Return [X, Y] of the center of cell containing provided text 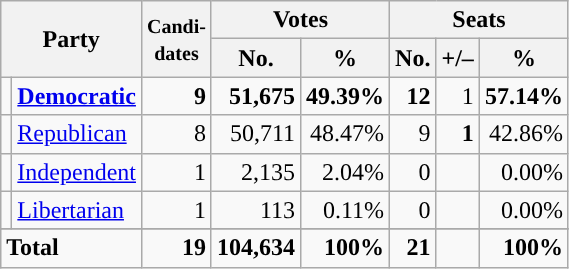
Independent [77, 172]
57.14% [524, 96]
Total [72, 248]
Libertarian [77, 210]
21 [413, 248]
113 [256, 210]
50,711 [256, 134]
Party [72, 39]
Democratic [77, 96]
42.86% [524, 134]
Candi-dates [176, 39]
49.39% [346, 96]
12 [413, 96]
2.04% [346, 172]
48.47% [346, 134]
Votes [300, 20]
51,675 [256, 96]
0.11% [346, 210]
+/– [458, 58]
Republican [77, 134]
2,135 [256, 172]
104,634 [256, 248]
Seats [480, 20]
8 [176, 134]
19 [176, 248]
